Scan for the cell matching the given text and deliver its [x, y] coordinate at center. 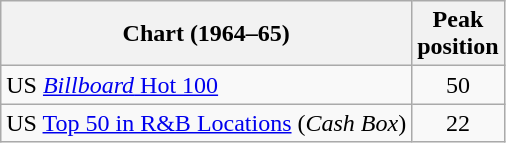
Peakposition [458, 34]
US Top 50 in R&B Locations (Cash Box) [206, 123]
US Billboard Hot 100 [206, 85]
22 [458, 123]
50 [458, 85]
Chart (1964–65) [206, 34]
